Locate the cell with the specified text and output its [X, Y] center coordinate. 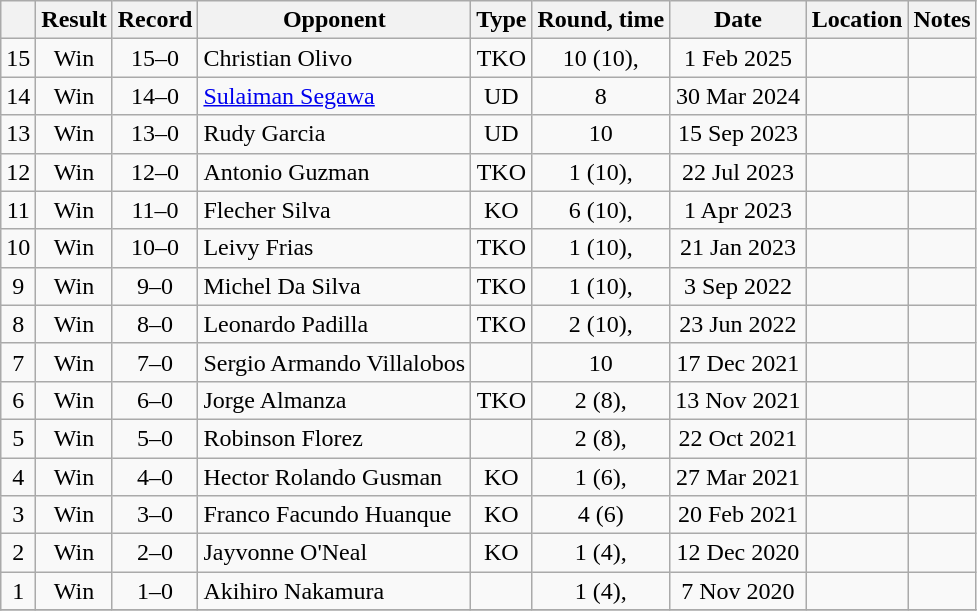
2–0 [155, 553]
8–0 [155, 324]
Leonardo Padilla [334, 324]
1 Apr 2023 [738, 210]
15–0 [155, 58]
21 Jan 2023 [738, 248]
13 [18, 134]
10–0 [155, 248]
Jorge Almanza [334, 400]
Flecher Silva [334, 210]
7 [18, 362]
Result [74, 20]
Christian Olivo [334, 58]
23 Jun 2022 [738, 324]
Michel Da Silva [334, 286]
6 (10), [601, 210]
Rudy Garcia [334, 134]
Type [502, 20]
9–0 [155, 286]
3–0 [155, 515]
3 [18, 515]
1 [18, 591]
14–0 [155, 96]
12 [18, 172]
5 [18, 438]
22 Jul 2023 [738, 172]
1–0 [155, 591]
Hector Rolando Gusman [334, 477]
22 Oct 2021 [738, 438]
12 Dec 2020 [738, 553]
11 [18, 210]
27 Mar 2021 [738, 477]
2 (10), [601, 324]
Jayvonne O'Neal [334, 553]
Akihiro Nakamura [334, 591]
30 Mar 2024 [738, 96]
13 Nov 2021 [738, 400]
4 (6) [601, 515]
9 [18, 286]
Robinson Florez [334, 438]
6–0 [155, 400]
1 Feb 2025 [738, 58]
20 Feb 2021 [738, 515]
Franco Facundo Huanque [334, 515]
14 [18, 96]
7 Nov 2020 [738, 591]
Record [155, 20]
2 [18, 553]
10 (10), [601, 58]
5–0 [155, 438]
13–0 [155, 134]
3 Sep 2022 [738, 286]
Notes [942, 20]
17 Dec 2021 [738, 362]
Sulaiman Segawa [334, 96]
4–0 [155, 477]
15 [18, 58]
12–0 [155, 172]
Round, time [601, 20]
1 (6), [601, 477]
11–0 [155, 210]
4 [18, 477]
6 [18, 400]
Leivy Frias [334, 248]
Sergio Armando Villalobos [334, 362]
Date [738, 20]
Location [857, 20]
Antonio Guzman [334, 172]
Opponent [334, 20]
7–0 [155, 362]
15 Sep 2023 [738, 134]
